Scan for the cell matching the given text and deliver its (X, Y) coordinate at center. 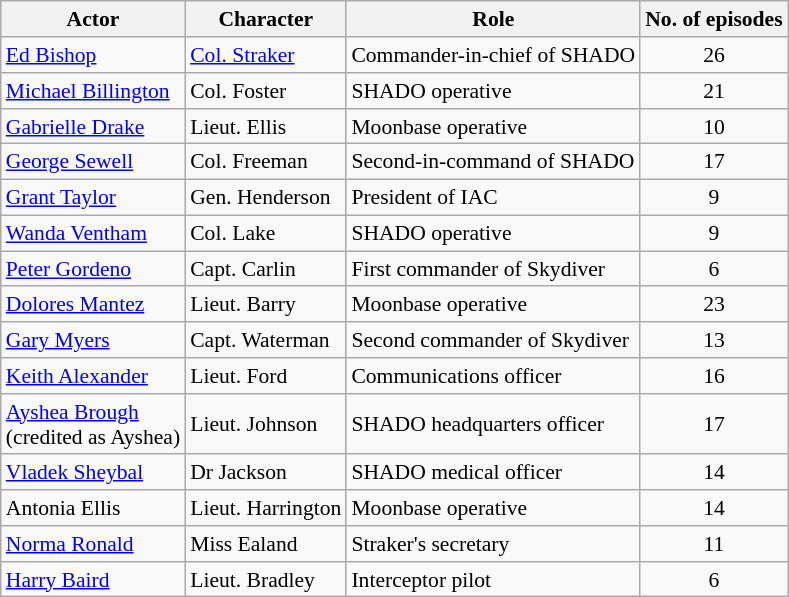
26 (714, 55)
Straker's secretary (493, 544)
Actor (93, 19)
Col. Freeman (266, 162)
Wanda Ventham (93, 233)
Role (493, 19)
George Sewell (93, 162)
Lieut. Ford (266, 376)
Character (266, 19)
Peter Gordeno (93, 269)
Ed Bishop (93, 55)
Keith Alexander (93, 376)
Gary Myers (93, 340)
Norma Ronald (93, 544)
SHADO medical officer (493, 472)
Capt. Waterman (266, 340)
11 (714, 544)
16 (714, 376)
Interceptor pilot (493, 579)
Vladek Sheybal (93, 472)
Lieut. Ellis (266, 126)
President of IAC (493, 197)
Lieut. Johnson (266, 424)
Lieut. Harrington (266, 508)
Grant Taylor (93, 197)
Second-in-command of SHADO (493, 162)
21 (714, 91)
23 (714, 304)
Col. Straker (266, 55)
Col. Lake (266, 233)
10 (714, 126)
Second commander of Skydiver (493, 340)
Dolores Mantez (93, 304)
Harry Baird (93, 579)
First commander of Skydiver (493, 269)
Ayshea Brough(credited as Ayshea) (93, 424)
Miss Ealand (266, 544)
Michael Billington (93, 91)
Communications officer (493, 376)
Commander-in-chief of SHADO (493, 55)
SHADO headquarters officer (493, 424)
13 (714, 340)
Lieut. Bradley (266, 579)
Dr Jackson (266, 472)
Capt. Carlin (266, 269)
Gabrielle Drake (93, 126)
No. of episodes (714, 19)
Gen. Henderson (266, 197)
Lieut. Barry (266, 304)
Antonia Ellis (93, 508)
Col. Foster (266, 91)
